For the text-containing cell, return its midpoint in [x, y] coordinate format. 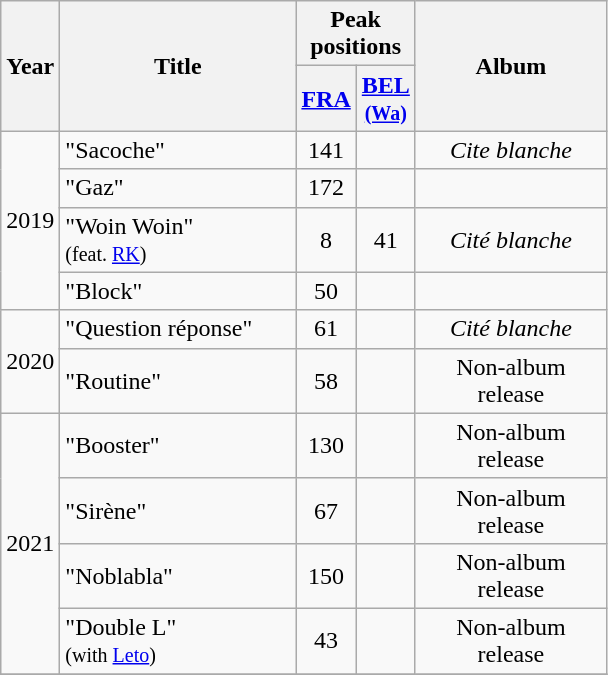
41 [386, 240]
Cite blanche [510, 150]
"Sacoche" [178, 150]
58 [326, 380]
"Sirène" [178, 510]
150 [326, 576]
"Routine" [178, 380]
"Block" [178, 291]
"Noblabla" [178, 576]
2021 [30, 543]
FRA [326, 98]
67 [326, 510]
172 [326, 188]
43 [326, 640]
"Woin Woin"(feat. RK) [178, 240]
BEL(Wa) [386, 98]
61 [326, 329]
50 [326, 291]
141 [326, 150]
"Double L"(with Leto) [178, 640]
130 [326, 446]
Year [30, 66]
Title [178, 66]
2019 [30, 220]
"Gaz" [178, 188]
2020 [30, 362]
"Question réponse" [178, 329]
Album [510, 66]
Peak positions [356, 34]
8 [326, 240]
"Booster" [178, 446]
